Extract the [x, y] coordinate from the center of the cell holding the provided text.  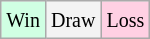
Loss [126, 20]
Draw [72, 20]
Win [24, 20]
